Capture the cell that displays the provided text and extract its (X, Y) central coordinate. 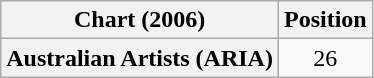
Australian Artists (ARIA) (140, 58)
Position (325, 20)
26 (325, 58)
Chart (2006) (140, 20)
